Identify which cell holds the provided text, then report its [X, Y] central coordinate. 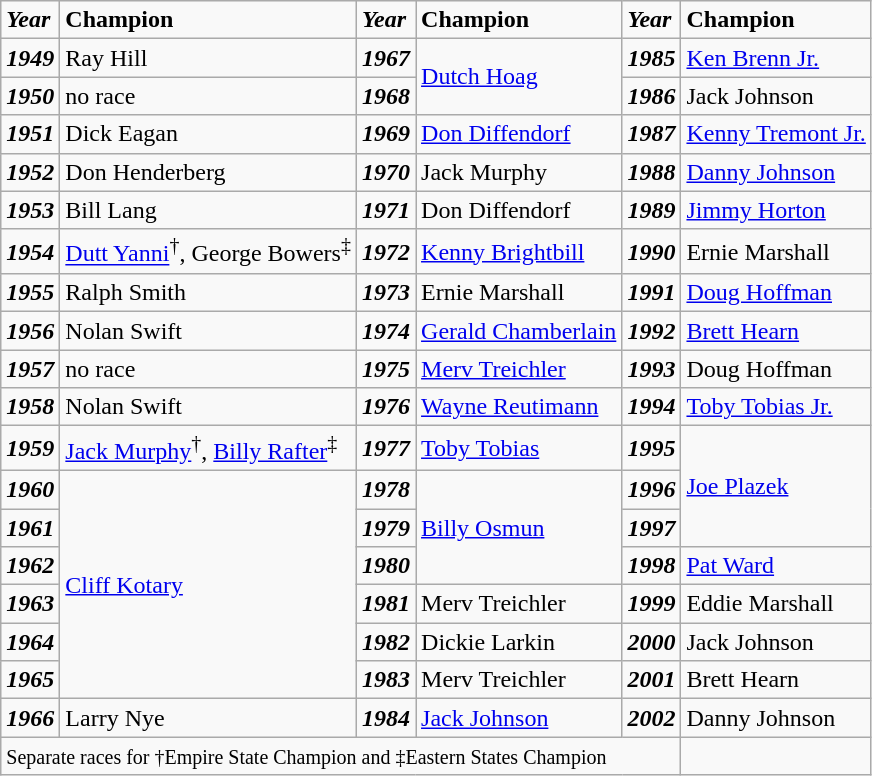
Kenny Tremont Jr. [776, 134]
Ralph Smith [208, 293]
1989 [652, 210]
1979 [386, 528]
Joe Plazek [776, 486]
1960 [30, 489]
1958 [30, 407]
1994 [652, 407]
2001 [652, 680]
Bill Lang [208, 210]
1950 [30, 96]
1991 [652, 293]
2000 [652, 642]
1969 [386, 134]
1983 [386, 680]
1996 [652, 489]
Jack Murphy [519, 172]
1949 [30, 58]
Jimmy Horton [776, 210]
1954 [30, 252]
Pat Ward [776, 566]
1976 [386, 407]
Toby Tobias Jr. [776, 407]
Toby Tobias [519, 448]
1975 [386, 369]
Jack Murphy†, Billy Rafter‡ [208, 448]
Separate races for †Empire State Champion and ‡Eastern States Champion [341, 756]
Billy Osmun [519, 527]
Dutch Hoag [519, 77]
1987 [652, 134]
Dutt Yanni†, George Bowers‡ [208, 252]
1959 [30, 448]
1966 [30, 718]
1978 [386, 489]
Ken Brenn Jr. [776, 58]
Eddie Marshall [776, 604]
Wayne Reutimann [519, 407]
1951 [30, 134]
1971 [386, 210]
1963 [30, 604]
1997 [652, 528]
Don Henderberg [208, 172]
1955 [30, 293]
1968 [386, 96]
Kenny Brightbill [519, 252]
1980 [386, 566]
1981 [386, 604]
Ray Hill [208, 58]
1999 [652, 604]
2002 [652, 718]
1974 [386, 331]
Larry Nye [208, 718]
1982 [386, 642]
1970 [386, 172]
1995 [652, 448]
Cliff Kotary [208, 584]
1992 [652, 331]
1984 [386, 718]
1985 [652, 58]
1990 [652, 252]
1962 [30, 566]
1965 [30, 680]
1957 [30, 369]
1993 [652, 369]
Dickie Larkin [519, 642]
1972 [386, 252]
1986 [652, 96]
1998 [652, 566]
1961 [30, 528]
Gerald Chamberlain [519, 331]
1973 [386, 293]
1952 [30, 172]
Dick Eagan [208, 134]
1956 [30, 331]
1964 [30, 642]
1967 [386, 58]
1977 [386, 448]
1953 [30, 210]
1988 [652, 172]
